Pinpoint the cell where the given text exists, returning its [X, Y] midpoint coordinate. 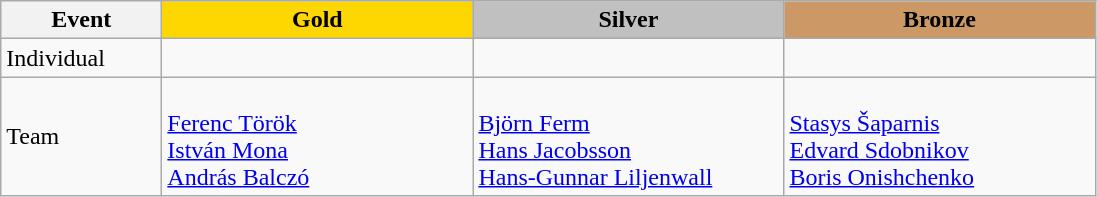
Ferenc Török István Mona András Balczó [318, 136]
Bronze [940, 20]
Björn Ferm Hans Jacobsson Hans-Gunnar Liljenwall [628, 136]
Individual [82, 58]
Stasys Šaparnis Edvard Sdobnikov Boris Onishchenko [940, 136]
Gold [318, 20]
Team [82, 136]
Silver [628, 20]
Event [82, 20]
